Locate the cell with the specified text and output its [X, Y] center coordinate. 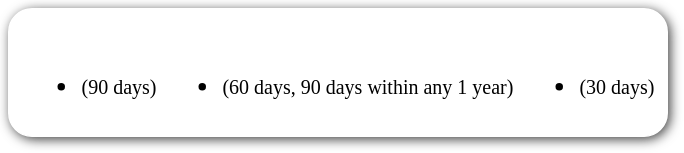
(90 days) [89, 72]
(60 days, 90 days within any 1 year) [338, 72]
(30 days) [587, 72]
